For the text-containing cell, return its midpoint in [x, y] coordinate format. 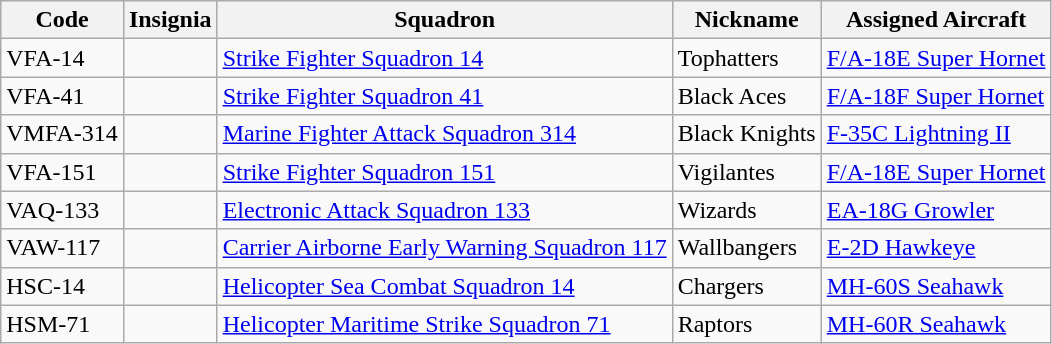
VMFA-314 [62, 134]
Nickname [746, 20]
HSM-71 [62, 324]
F-35C Lightning II [936, 134]
Wizards [746, 210]
VAQ-133 [62, 210]
VAW-117 [62, 248]
E-2D Hawkeye [936, 248]
MH-60S Seahawk [936, 286]
Electronic Attack Squadron 133 [444, 210]
Helicopter Sea Combat Squadron 14 [444, 286]
Tophatters [746, 58]
F/A-18F Super Hornet [936, 96]
EA-18G Growler [936, 210]
Insignia [170, 20]
Strike Fighter Squadron 41 [444, 96]
VFA-14 [62, 58]
Squadron [444, 20]
Wallbangers [746, 248]
Raptors [746, 324]
VFA-41 [62, 96]
Code [62, 20]
Chargers [746, 286]
VFA-151 [62, 172]
Black Aces [746, 96]
MH-60R Seahawk [936, 324]
Helicopter Maritime Strike Squadron 71 [444, 324]
HSC-14 [62, 286]
Black Knights [746, 134]
Vigilantes [746, 172]
Strike Fighter Squadron 14 [444, 58]
Assigned Aircraft [936, 20]
Marine Fighter Attack Squadron 314 [444, 134]
Strike Fighter Squadron 151 [444, 172]
Carrier Airborne Early Warning Squadron 117 [444, 248]
